Output the [x, y] coordinate of the center of the cell containing the given text.  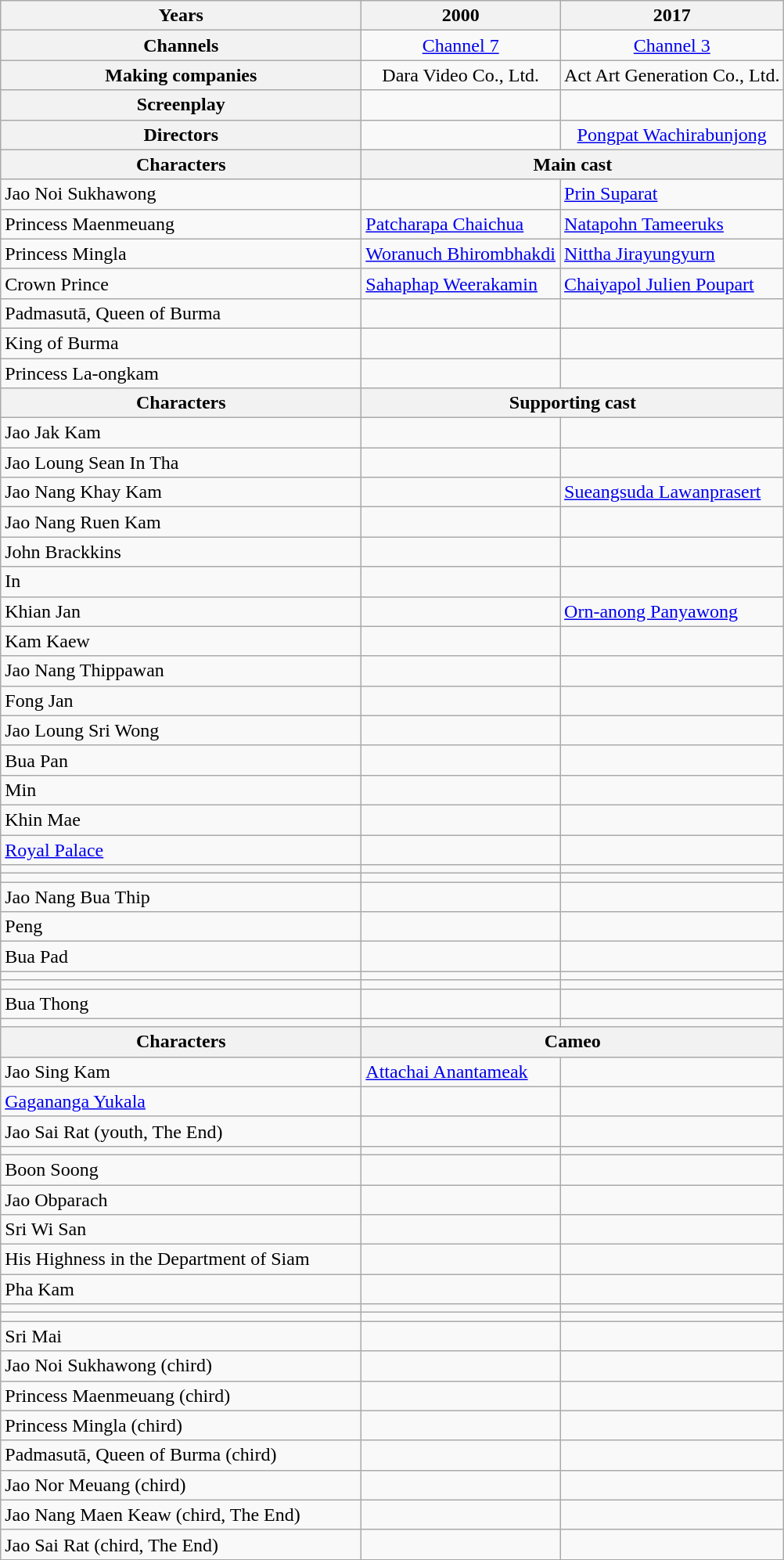
Channel 3 [672, 45]
Jao Loung Sri Wong [182, 730]
Min [182, 790]
Cameo [573, 1042]
Sahaphap Weerakamin [461, 283]
Directors [182, 135]
Jao Sai Rat (chird, The End) [182, 1544]
Act Art Generation Co., Ltd. [672, 75]
Patcharapa Chaichua [461, 224]
Screenplay [182, 105]
Kam Kaew [182, 641]
Pongpat Wachirabunjong [672, 135]
Jao Loung Sean In Tha [182, 463]
In [182, 582]
Channels [182, 45]
Jao Nang Maen Keaw (chird, The End) [182, 1515]
Main cast [573, 164]
Jao Nang Bua Thip [182, 897]
Dara Video Co., Ltd. [461, 75]
Sri Mai [182, 1336]
Bua Thong [182, 1003]
Jao Nang Ruen Kam [182, 522]
His Highness in the Department of Siam [182, 1259]
Padmasutā, Queen of Burma [182, 313]
Bua Pad [182, 957]
Princess Mingla (chird) [182, 1425]
Padmasutā, Queen of Burma (chird) [182, 1455]
Jao Noi Sukhawong [182, 194]
Woranuch Bhirombhakdi [461, 254]
John Brackkins [182, 552]
Making companies [182, 75]
Jao Jak Kam [182, 433]
Royal Palace [182, 849]
2000 [461, 16]
Attachai Anantameak [461, 1072]
Jao Nor Meuang (chird) [182, 1485]
Jao Noi Sukhawong (chird) [182, 1366]
Khin Mae [182, 820]
Natapohn Tameeruks [672, 224]
Jao Sai Rat (youth, The End) [182, 1131]
2017 [672, 16]
King of Burma [182, 343]
Prin Suparat [672, 194]
Jao Sing Kam [182, 1072]
Orn-anong Panyawong [672, 611]
Gagananga Yukala [182, 1101]
Princess Maenmeuang [182, 224]
Jao Obparach [182, 1200]
Fong Jan [182, 701]
Peng [182, 927]
Pha Kam [182, 1289]
Chaiyapol Julien Poupart [672, 283]
Crown Prince [182, 283]
Princess Maenmeuang (chird) [182, 1396]
Bua Pan [182, 760]
Jao Nang Thippawan [182, 671]
Princess Mingla [182, 254]
Khian Jan [182, 611]
Princess La-ongkam [182, 373]
Years [182, 16]
Supporting cast [573, 403]
Nittha Jirayungyurn [672, 254]
Sri Wi San [182, 1230]
Sueangsuda Lawanprasert [672, 492]
Channel 7 [461, 45]
Jao Nang Khay Kam [182, 492]
Boon Soong [182, 1169]
